Scan for the cell matching the given text and deliver its [x, y] coordinate at center. 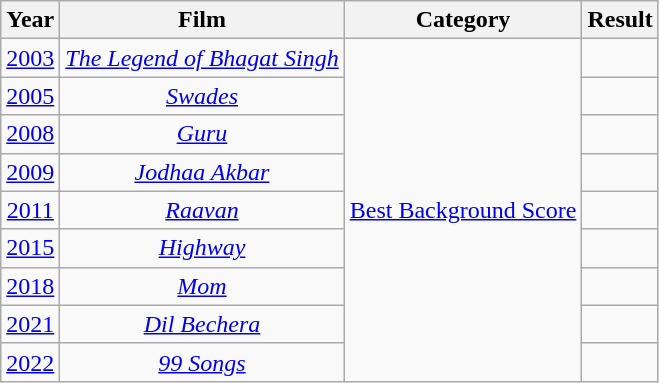
2008 [30, 134]
Film [202, 20]
Highway [202, 248]
Dil Bechera [202, 324]
Year [30, 20]
Mom [202, 286]
2005 [30, 96]
2011 [30, 210]
Result [620, 20]
Guru [202, 134]
Swades [202, 96]
2018 [30, 286]
99 Songs [202, 362]
2021 [30, 324]
Category [463, 20]
Jodhaa Akbar [202, 172]
2022 [30, 362]
Best Background Score [463, 210]
Raavan [202, 210]
2003 [30, 58]
2015 [30, 248]
2009 [30, 172]
The Legend of Bhagat Singh [202, 58]
